Find where the given text appears and provide that cell's center as (x, y) coordinate. 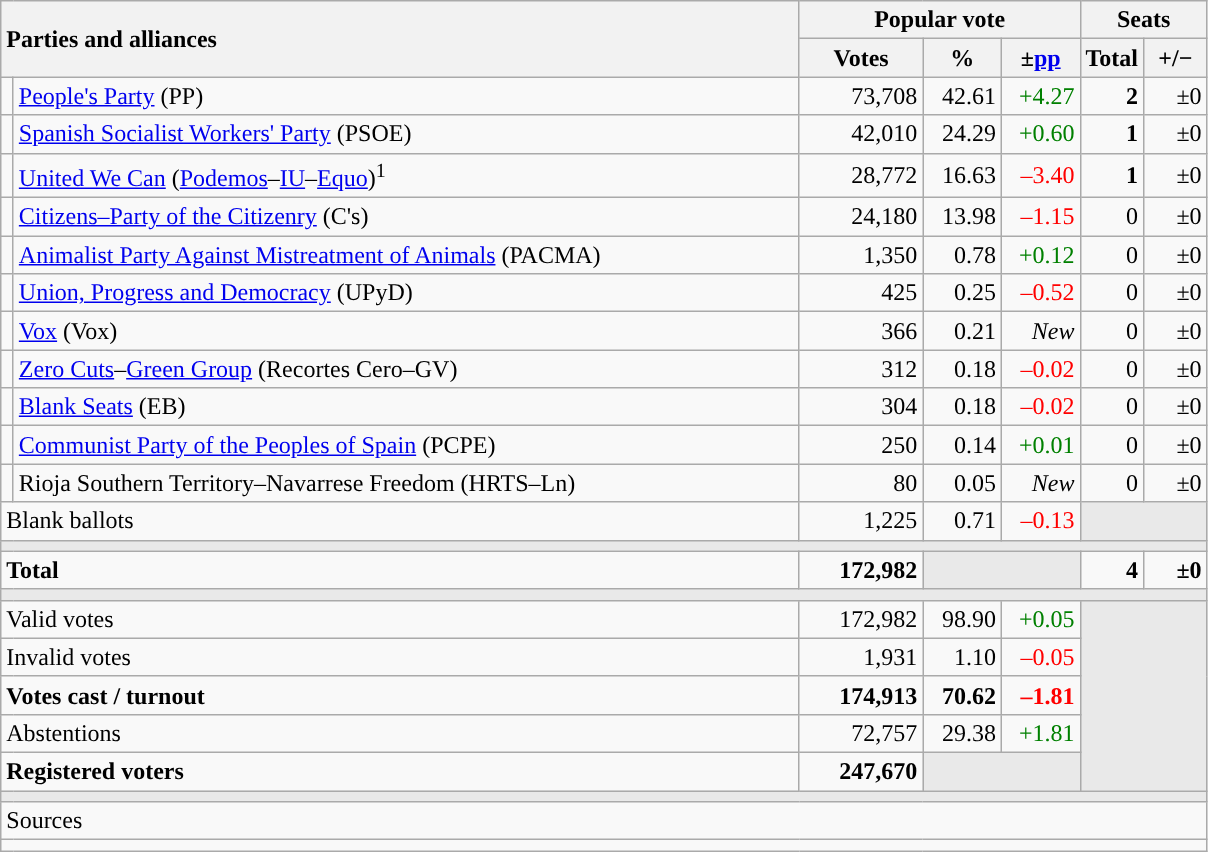
13.98 (962, 217)
–1.15 (1040, 217)
174,913 (861, 695)
250 (861, 445)
–0.05 (1040, 657)
+0.05 (1040, 619)
Abstentions (400, 733)
+/− (1176, 58)
4 (1112, 570)
1,931 (861, 657)
24.29 (962, 134)
72,757 (861, 733)
73,708 (861, 96)
Valid votes (400, 619)
28,772 (861, 176)
–1.81 (1040, 695)
±pp (1040, 58)
24,180 (861, 217)
–0.52 (1040, 293)
1.10 (962, 657)
Votes cast / turnout (400, 695)
366 (861, 331)
0.71 (962, 521)
425 (861, 293)
29.38 (962, 733)
–3.40 (1040, 176)
0.78 (962, 255)
% (962, 58)
Sources (604, 821)
Communist Party of the Peoples of Spain (PCPE) (406, 445)
Spanish Socialist Workers' Party (PSOE) (406, 134)
Blank ballots (400, 521)
0.21 (962, 331)
Seats (1144, 20)
Votes (861, 58)
70.62 (962, 695)
United We Can (Podemos–IU–Equo)1 (406, 176)
+0.12 (1040, 255)
0.05 (962, 483)
0.14 (962, 445)
304 (861, 407)
16.63 (962, 176)
80 (861, 483)
Registered voters (400, 772)
0.25 (962, 293)
2 (1112, 96)
1,350 (861, 255)
Zero Cuts–Green Group (Recortes Cero–GV) (406, 369)
People's Party (PP) (406, 96)
+1.81 (1040, 733)
Popular vote (940, 20)
Parties and alliances (400, 39)
Blank Seats (EB) (406, 407)
Animalist Party Against Mistreatment of Animals (PACMA) (406, 255)
312 (861, 369)
98.90 (962, 619)
42,010 (861, 134)
+4.27 (1040, 96)
Union, Progress and Democracy (UPyD) (406, 293)
+0.60 (1040, 134)
Rioja Southern Territory–Navarrese Freedom (HRTS–Ln) (406, 483)
247,670 (861, 772)
–0.13 (1040, 521)
Invalid votes (400, 657)
1,225 (861, 521)
Vox (Vox) (406, 331)
Citizens–Party of the Citizenry (C's) (406, 217)
42.61 (962, 96)
+0.01 (1040, 445)
